Identify which cell holds the provided text, then report its (x, y) central coordinate. 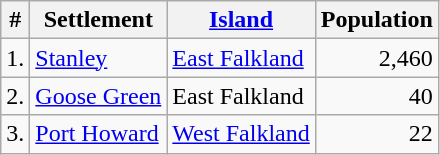
West Falkland (241, 134)
1. (16, 58)
Island (241, 20)
3. (16, 134)
Settlement (98, 20)
2,460 (376, 58)
Port Howard (98, 134)
Population (376, 20)
2. (16, 96)
40 (376, 96)
22 (376, 134)
# (16, 20)
Stanley (98, 58)
Goose Green (98, 96)
